Search for the cell housing the specified text and yield its [x, y] center coordinate. 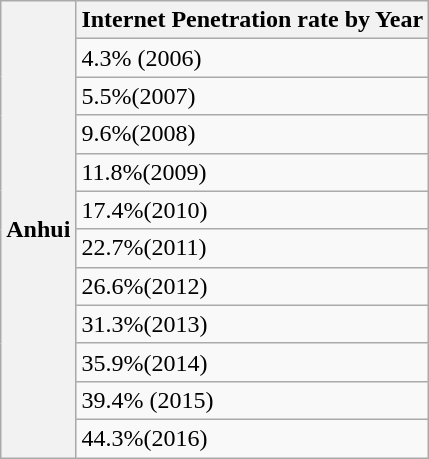
22.7%(2011) [252, 248]
4.3% (2006) [252, 58]
Internet Penetration rate by Year [252, 20]
5.5%(2007) [252, 96]
31.3%(2013) [252, 324]
39.4% (2015) [252, 400]
9.6%(2008) [252, 134]
11.8%(2009) [252, 172]
17.4%(2010) [252, 210]
26.6%(2012) [252, 286]
35.9%(2014) [252, 362]
44.3%(2016) [252, 438]
Anhui [38, 230]
